Return the (X, Y) coordinate for the center point of the cell that contains the specified text.  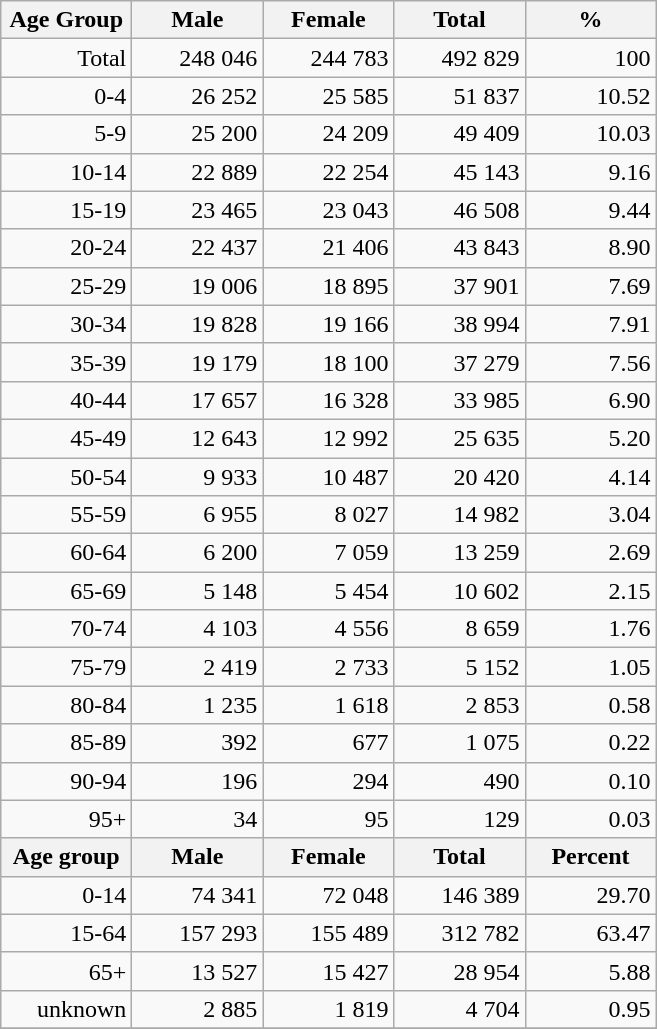
0-4 (66, 96)
1.76 (590, 629)
7.91 (590, 324)
75-79 (66, 667)
5 148 (198, 591)
7.69 (590, 286)
2 733 (328, 667)
51 837 (460, 96)
4 704 (460, 1009)
294 (328, 781)
49 409 (460, 134)
22 254 (328, 172)
490 (460, 781)
Percent (590, 857)
50-54 (66, 477)
8.90 (590, 248)
4 556 (328, 629)
248 046 (198, 58)
45-49 (66, 438)
10-14 (66, 172)
16 328 (328, 400)
Age Group (66, 20)
5-9 (66, 134)
1 235 (198, 705)
19 828 (198, 324)
9 933 (198, 477)
45 143 (460, 172)
74 341 (198, 895)
677 (328, 743)
24 209 (328, 134)
8 659 (460, 629)
5 152 (460, 667)
25 200 (198, 134)
5.88 (590, 971)
20 420 (460, 477)
9.44 (590, 210)
26 252 (198, 96)
5 454 (328, 591)
196 (198, 781)
65+ (66, 971)
17 657 (198, 400)
55-59 (66, 515)
% (590, 20)
10 602 (460, 591)
0.10 (590, 781)
80-84 (66, 705)
19 006 (198, 286)
4 103 (198, 629)
13 527 (198, 971)
19 179 (198, 362)
19 166 (328, 324)
72 048 (328, 895)
9.16 (590, 172)
90-94 (66, 781)
22 437 (198, 248)
1 819 (328, 1009)
70-74 (66, 629)
18 100 (328, 362)
2 885 (198, 1009)
25 635 (460, 438)
22 889 (198, 172)
29.70 (590, 895)
2.15 (590, 591)
60-64 (66, 553)
244 783 (328, 58)
38 994 (460, 324)
15-19 (66, 210)
100 (590, 58)
46 508 (460, 210)
95+ (66, 819)
146 389 (460, 895)
7.56 (590, 362)
20-24 (66, 248)
10 487 (328, 477)
37 279 (460, 362)
Age group (66, 857)
63.47 (590, 933)
6 200 (198, 553)
10.03 (590, 134)
0.95 (590, 1009)
18 895 (328, 286)
23 043 (328, 210)
0.58 (590, 705)
43 843 (460, 248)
14 982 (460, 515)
6.90 (590, 400)
12 643 (198, 438)
157 293 (198, 933)
0-14 (66, 895)
13 259 (460, 553)
28 954 (460, 971)
12 992 (328, 438)
5.20 (590, 438)
34 (198, 819)
23 465 (198, 210)
1 075 (460, 743)
312 782 (460, 933)
0.03 (590, 819)
25-29 (66, 286)
2 419 (198, 667)
21 406 (328, 248)
25 585 (328, 96)
129 (460, 819)
10.52 (590, 96)
1 618 (328, 705)
4.14 (590, 477)
392 (198, 743)
6 955 (198, 515)
7 059 (328, 553)
95 (328, 819)
65-69 (66, 591)
3.04 (590, 515)
33 985 (460, 400)
30-34 (66, 324)
37 901 (460, 286)
155 489 (328, 933)
8 027 (328, 515)
35-39 (66, 362)
85-89 (66, 743)
15 427 (328, 971)
2 853 (460, 705)
0.22 (590, 743)
492 829 (460, 58)
2.69 (590, 553)
40-44 (66, 400)
unknown (66, 1009)
15-64 (66, 933)
1.05 (590, 667)
